Locate the cell with the specified text and output its (x, y) center coordinate. 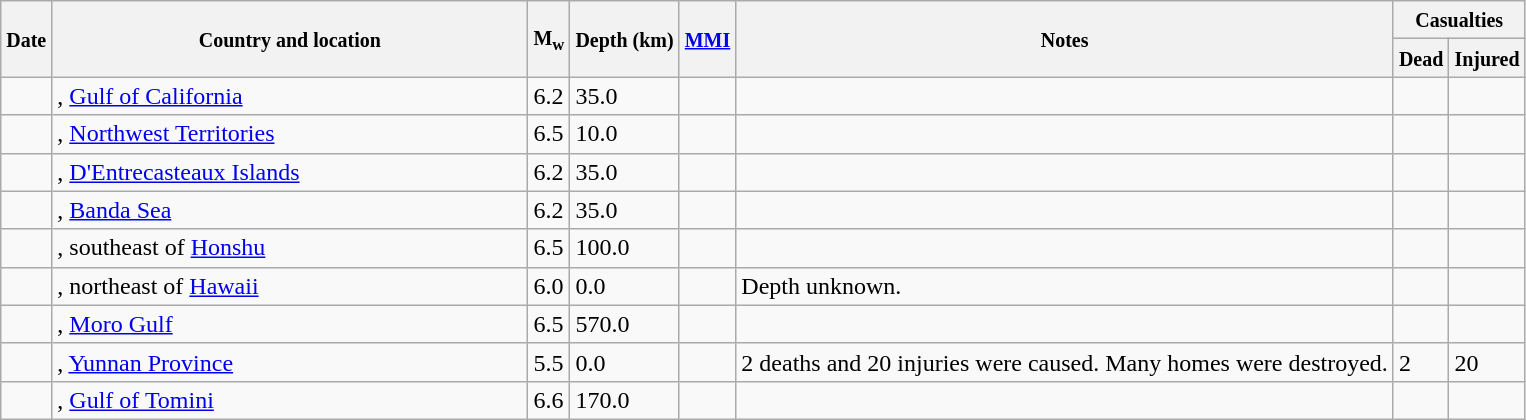
2 (1421, 362)
Mw (549, 39)
Injured (1487, 58)
170.0 (624, 400)
Depth unknown. (1065, 286)
Dead (1421, 58)
Date (26, 39)
, Banda Sea (290, 210)
Notes (1065, 39)
Country and location (290, 39)
10.0 (624, 134)
100.0 (624, 248)
20 (1487, 362)
, Yunnan Province (290, 362)
, northeast of Hawaii (290, 286)
, D'Entrecasteaux Islands (290, 172)
MMI (708, 39)
, Moro Gulf (290, 324)
, southeast of Honshu (290, 248)
570.0 (624, 324)
5.5 (549, 362)
, Gulf of California (290, 96)
2 deaths and 20 injuries were caused. Many homes were destroyed. (1065, 362)
6.0 (549, 286)
6.6 (549, 400)
Casualties (1459, 20)
, Gulf of Tomini (290, 400)
, Northwest Territories (290, 134)
Depth (km) (624, 39)
